Scan for the cell matching the given text and deliver its (x, y) coordinate at center. 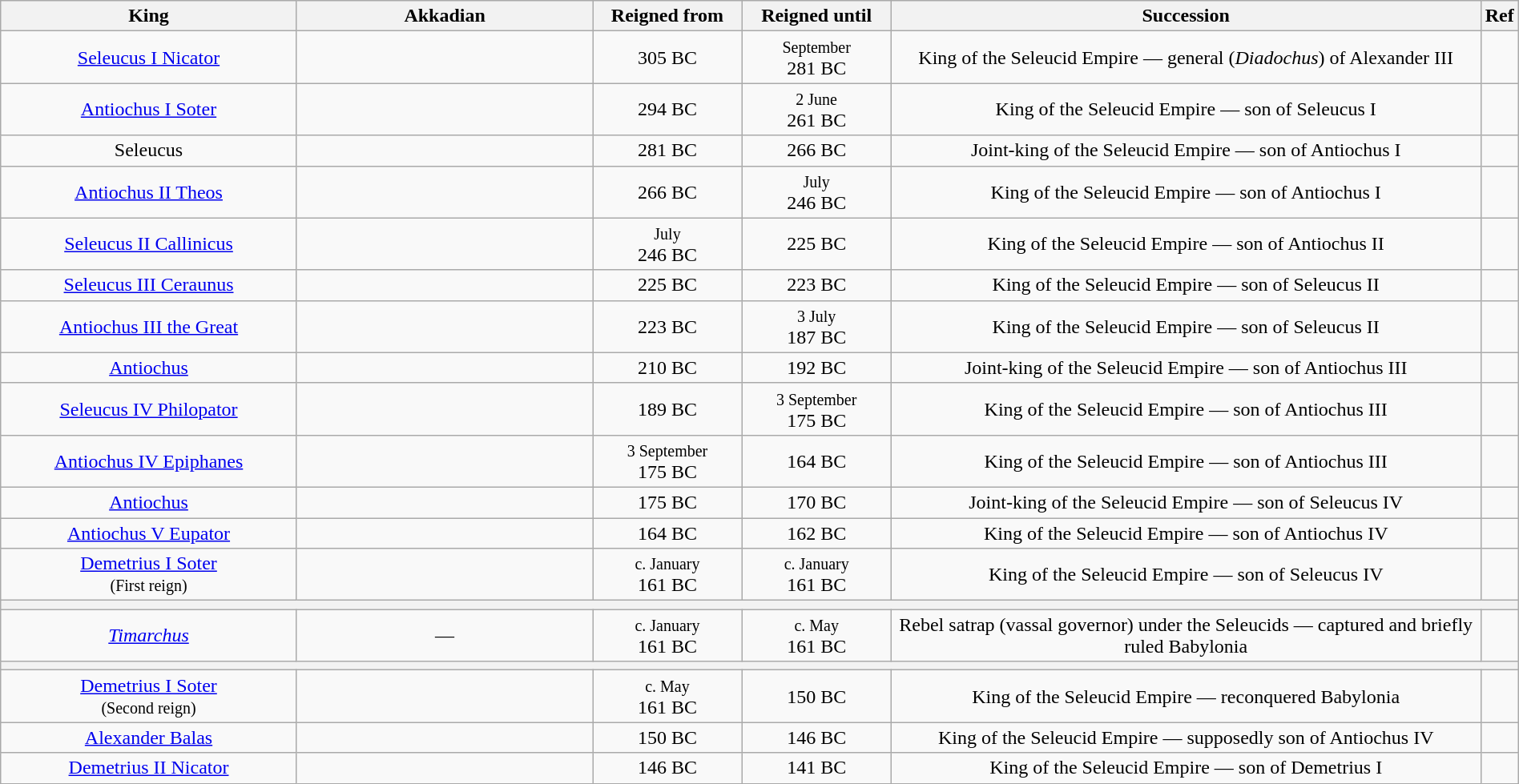
Demetrius II Nicator (149, 768)
Demetrius I Soter(Second reign) (149, 697)
162 BC (816, 533)
Succession (1186, 16)
Timarchus (149, 636)
King (149, 16)
170 BC (816, 502)
Seleucus II Callinicus (149, 243)
189 BC (667, 408)
King of the Seleucid Empire — reconquered Babylonia (1186, 697)
Antiochus II Theos (149, 192)
192 BC (816, 368)
210 BC (667, 368)
Akkadian (445, 16)
King of the Seleucid Empire — son of Seleucus IV (1186, 575)
Joint-king of the Seleucid Empire — son of Seleucus IV (1186, 502)
Antiochus I Soter (149, 109)
King of the Seleucid Empire — son of Antiochus II (1186, 243)
September281 BC (816, 58)
Antiochus IV Epiphanes (149, 461)
281 BC (667, 151)
King of the Seleucid Empire — supposedly son of Antiochus IV (1186, 738)
141 BC (816, 768)
King of the Seleucid Empire — son of Seleucus I (1186, 109)
3 July187 BC (816, 327)
King of the Seleucid Empire — son of Antiochus I (1186, 192)
305 BC (667, 58)
Joint-king of the Seleucid Empire — son of Antiochus I (1186, 151)
King of the Seleucid Empire — general (Diadochus) of Alexander III (1186, 58)
King of the Seleucid Empire — son of Antiochus IV (1186, 533)
2 June261 BC (816, 109)
Antiochus III the Great (149, 327)
294 BC (667, 109)
Ref (1500, 16)
— (445, 636)
Reigned until (816, 16)
Seleucus III Ceraunus (149, 285)
Reigned from (667, 16)
Antiochus V Eupator (149, 533)
King of the Seleucid Empire — son of Demetrius I (1186, 768)
Joint-king of the Seleucid Empire — son of Antiochus III (1186, 368)
Seleucus (149, 151)
Seleucus I Nicator (149, 58)
Alexander Balas (149, 738)
Rebel satrap (vassal governor) under the Seleucids — captured and briefly ruled Babylonia (1186, 636)
Seleucus IV Philopator (149, 408)
Demetrius I Soter(First reign) (149, 575)
175 BC (667, 502)
